Find where the given text appears and provide that cell's center as [x, y] coordinate. 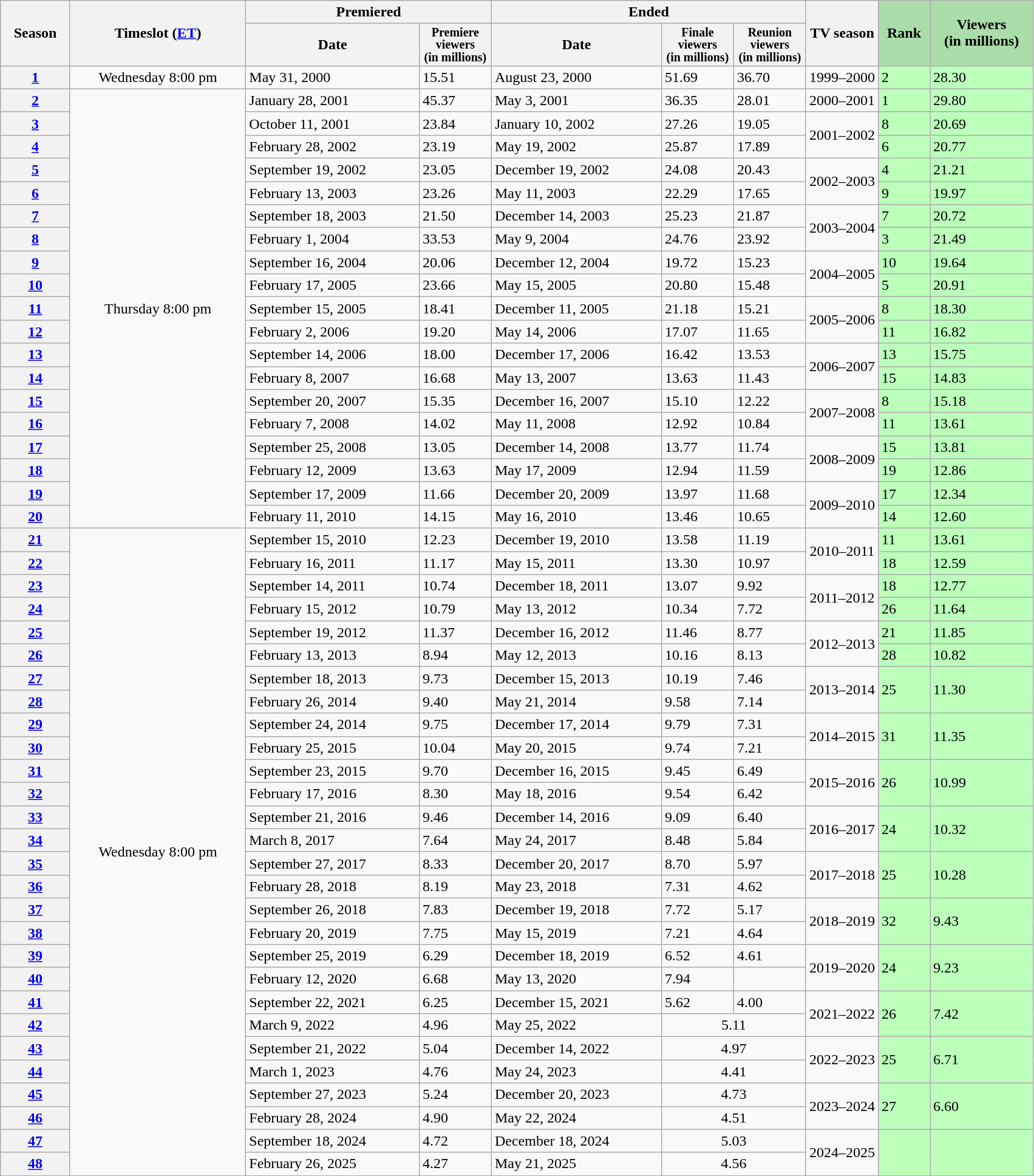
December 19, 2018 [576, 910]
4.00 [770, 1002]
1999–2000 [842, 77]
December 19, 2002 [576, 170]
10.16 [697, 655]
15.23 [770, 262]
December 20, 2009 [576, 493]
September 18, 2003 [333, 216]
9.79 [697, 725]
12.86 [982, 470]
4.72 [455, 1141]
4.90 [455, 1118]
13.05 [455, 447]
15.10 [697, 401]
10.82 [982, 655]
29.80 [982, 100]
10.97 [770, 563]
7.75 [455, 933]
10.32 [982, 829]
February 17, 2005 [333, 285]
February 25, 2015 [333, 748]
February 26, 2014 [333, 702]
15.48 [770, 285]
2019–2020 [842, 968]
33.53 [455, 239]
20.72 [982, 216]
September 22, 2021 [333, 1002]
42 [35, 1025]
10.04 [455, 748]
May 24, 2023 [576, 1072]
2024–2025 [842, 1152]
February 12, 2020 [333, 979]
12.60 [982, 516]
May 21, 2025 [576, 1164]
6.25 [455, 1002]
20.77 [982, 146]
Season [35, 33]
6.71 [982, 1060]
Premiered [369, 12]
16.42 [697, 355]
September 20, 2007 [333, 401]
20 [35, 516]
12.77 [982, 586]
29 [35, 725]
February 15, 2012 [333, 609]
46 [35, 1118]
May 24, 2017 [576, 840]
45 [35, 1095]
May 20, 2015 [576, 748]
September 14, 2011 [333, 586]
19.05 [770, 123]
May 15, 2011 [576, 563]
2012–2013 [842, 644]
11.65 [770, 332]
10.79 [455, 609]
10.99 [982, 782]
December 14, 2016 [576, 817]
5.97 [770, 863]
December 14, 2008 [576, 447]
8.94 [455, 655]
February 28, 2002 [333, 146]
8.19 [455, 886]
May 19, 2002 [576, 146]
4.56 [733, 1164]
May 11, 2003 [576, 193]
23.84 [455, 123]
Rank [905, 33]
39 [35, 956]
December 18, 2011 [576, 586]
August 23, 2000 [576, 77]
22.29 [697, 193]
35 [35, 863]
12 [35, 332]
23.19 [455, 146]
22 [35, 563]
September 15, 2005 [333, 309]
December 15, 2021 [576, 1002]
10.84 [770, 424]
16 [35, 424]
Reunionviewers(in millions) [770, 45]
21.49 [982, 239]
12.34 [982, 493]
March 8, 2017 [333, 840]
43 [35, 1048]
8.13 [770, 655]
February 28, 2024 [333, 1118]
7.42 [982, 1014]
14.15 [455, 516]
4.73 [733, 1095]
8.70 [697, 863]
20.91 [982, 285]
September 25, 2019 [333, 956]
30 [35, 748]
33 [35, 817]
February 17, 2016 [333, 794]
19.20 [455, 332]
September 26, 2018 [333, 910]
28.30 [982, 77]
2005–2006 [842, 320]
September 19, 2012 [333, 632]
December 20, 2023 [576, 1095]
9.75 [455, 725]
12.22 [770, 401]
2004–2005 [842, 274]
6.49 [770, 771]
47 [35, 1141]
4.97 [733, 1048]
September 24, 2014 [333, 725]
December 18, 2019 [576, 956]
8.30 [455, 794]
12.23 [455, 540]
18.30 [982, 309]
15.51 [455, 77]
20.80 [697, 285]
10.74 [455, 586]
11.43 [770, 378]
8.33 [455, 863]
February 13, 2013 [333, 655]
February 16, 2011 [333, 563]
41 [35, 1002]
13.81 [982, 447]
September 23, 2015 [333, 771]
11.85 [982, 632]
15.75 [982, 355]
6.60 [982, 1106]
7.46 [770, 679]
2018–2019 [842, 921]
9.54 [697, 794]
9.74 [697, 748]
25.87 [697, 146]
40 [35, 979]
2022–2023 [842, 1060]
36 [35, 886]
21.21 [982, 170]
May 16, 2010 [576, 516]
March 1, 2023 [333, 1072]
44 [35, 1072]
2023–2024 [842, 1106]
6.52 [697, 956]
9.58 [697, 702]
18.00 [455, 355]
23.26 [455, 193]
34 [35, 840]
May 15, 2005 [576, 285]
13.58 [697, 540]
17.89 [770, 146]
2008–2009 [842, 459]
12.92 [697, 424]
May 23, 2018 [576, 886]
27.26 [697, 123]
December 18, 2024 [576, 1141]
May 9, 2004 [576, 239]
14.83 [982, 378]
14.02 [455, 424]
6.40 [770, 817]
28.01 [770, 100]
March 9, 2022 [333, 1025]
May 31, 2000 [333, 77]
September 19, 2002 [333, 170]
February 28, 2018 [333, 886]
36.70 [770, 77]
September 21, 2022 [333, 1048]
20.43 [770, 170]
May 22, 2024 [576, 1118]
4.27 [455, 1164]
11.64 [982, 609]
2002–2003 [842, 182]
2010–2011 [842, 552]
15.21 [770, 309]
18.41 [455, 309]
11.68 [770, 493]
December 14, 2022 [576, 1048]
May 18, 2016 [576, 794]
February 20, 2019 [333, 933]
13.07 [697, 586]
23.92 [770, 239]
9.70 [455, 771]
23 [35, 586]
10.34 [697, 609]
4.64 [770, 933]
Viewers(in millions) [982, 33]
21.18 [697, 309]
May 14, 2006 [576, 332]
19.97 [982, 193]
17.65 [770, 193]
12.94 [697, 470]
February 13, 2003 [333, 193]
May 17, 2009 [576, 470]
October 11, 2001 [333, 123]
2016–2017 [842, 829]
December 15, 2013 [576, 679]
6.68 [455, 979]
38 [35, 933]
September 16, 2004 [333, 262]
8.48 [697, 840]
Finaleviewers(in millions) [697, 45]
20.06 [455, 262]
September 18, 2024 [333, 1141]
13.46 [697, 516]
4.51 [733, 1118]
15.18 [982, 401]
2017–2018 [842, 875]
13.77 [697, 447]
5.17 [770, 910]
9.46 [455, 817]
7.14 [770, 702]
11.59 [770, 470]
9.43 [982, 921]
9.92 [770, 586]
16.82 [982, 332]
February 7, 2008 [333, 424]
19.72 [697, 262]
September 25, 2008 [333, 447]
23.05 [455, 170]
9.45 [697, 771]
September 15, 2010 [333, 540]
11.66 [455, 493]
48 [35, 1164]
12.59 [982, 563]
4.96 [455, 1025]
11.46 [697, 632]
December 20, 2017 [576, 863]
May 3, 2001 [576, 100]
5.11 [733, 1025]
December 12, 2004 [576, 262]
February 12, 2009 [333, 470]
December 11, 2005 [576, 309]
Timeslot (ET) [158, 33]
9.40 [455, 702]
May 21, 2014 [576, 702]
9.73 [455, 679]
11.19 [770, 540]
5.62 [697, 1002]
February 11, 2010 [333, 516]
6.42 [770, 794]
21.87 [770, 216]
11.30 [982, 690]
7.64 [455, 840]
5.24 [455, 1095]
24.08 [697, 170]
9.09 [697, 817]
Ended [648, 12]
December 16, 2015 [576, 771]
February 26, 2025 [333, 1164]
4.62 [770, 886]
45.37 [455, 100]
December 17, 2006 [576, 355]
13.53 [770, 355]
September 17, 2009 [333, 493]
7.83 [455, 910]
4.76 [455, 1072]
5.04 [455, 1048]
37 [35, 910]
20.69 [982, 123]
21.50 [455, 216]
September 21, 2016 [333, 817]
Premiereviewers(in millions) [455, 45]
10.65 [770, 516]
5.84 [770, 840]
2014–2015 [842, 736]
December 19, 2010 [576, 540]
2015–2016 [842, 782]
9.23 [982, 968]
TV season [842, 33]
May 11, 2008 [576, 424]
2011–2012 [842, 598]
25.23 [697, 216]
11.74 [770, 447]
10.19 [697, 679]
Thursday 8:00 pm [158, 309]
2013–2014 [842, 690]
17.07 [697, 332]
23.66 [455, 285]
2003–2004 [842, 228]
May 15, 2019 [576, 933]
6.29 [455, 956]
September 27, 2023 [333, 1095]
January 10, 2002 [576, 123]
February 8, 2007 [333, 378]
May 13, 2012 [576, 609]
May 12, 2013 [576, 655]
September 14, 2006 [333, 355]
11.35 [982, 736]
4.61 [770, 956]
January 28, 2001 [333, 100]
2007–2008 [842, 412]
13.30 [697, 563]
2000–2001 [842, 100]
15.35 [455, 401]
September 27, 2017 [333, 863]
May 13, 2007 [576, 378]
16.68 [455, 378]
May 25, 2022 [576, 1025]
September 18, 2013 [333, 679]
May 13, 2020 [576, 979]
February 1, 2004 [333, 239]
2009–2010 [842, 505]
8.77 [770, 632]
2021–2022 [842, 1014]
36.35 [697, 100]
51.69 [697, 77]
11.37 [455, 632]
February 2, 2006 [333, 332]
5.03 [733, 1141]
24.76 [697, 239]
December 17, 2014 [576, 725]
December 16, 2007 [576, 401]
11.17 [455, 563]
10.28 [982, 875]
19.64 [982, 262]
4.41 [733, 1072]
13.97 [697, 493]
December 14, 2003 [576, 216]
7.94 [697, 979]
December 16, 2012 [576, 632]
2006–2007 [842, 366]
2001–2002 [842, 135]
